Identify which cell holds the provided text, then report its [x, y] central coordinate. 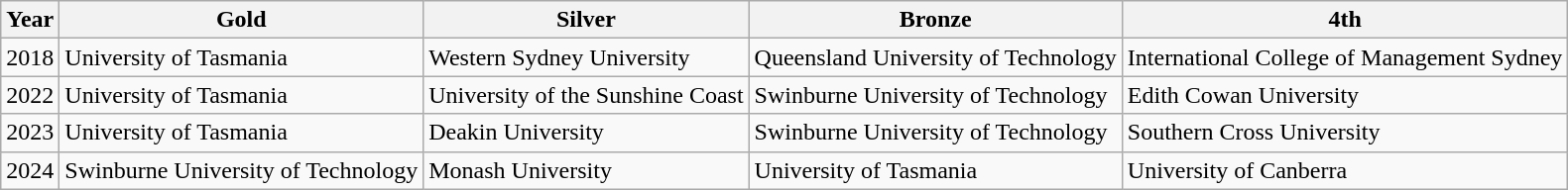
Monash University [586, 170]
International College of Management Sydney [1345, 57]
Silver [586, 20]
2023 [30, 133]
University of Canberra [1345, 170]
University of the Sunshine Coast [586, 95]
4th [1345, 20]
2024 [30, 170]
Edith Cowan University [1345, 95]
2022 [30, 95]
Year [30, 20]
Deakin University [586, 133]
Western Sydney University [586, 57]
Gold [242, 20]
2018 [30, 57]
Bronze [935, 20]
Southern Cross University [1345, 133]
Queensland University of Technology [935, 57]
